Pinpoint the cell where the given text exists, returning its [X, Y] midpoint coordinate. 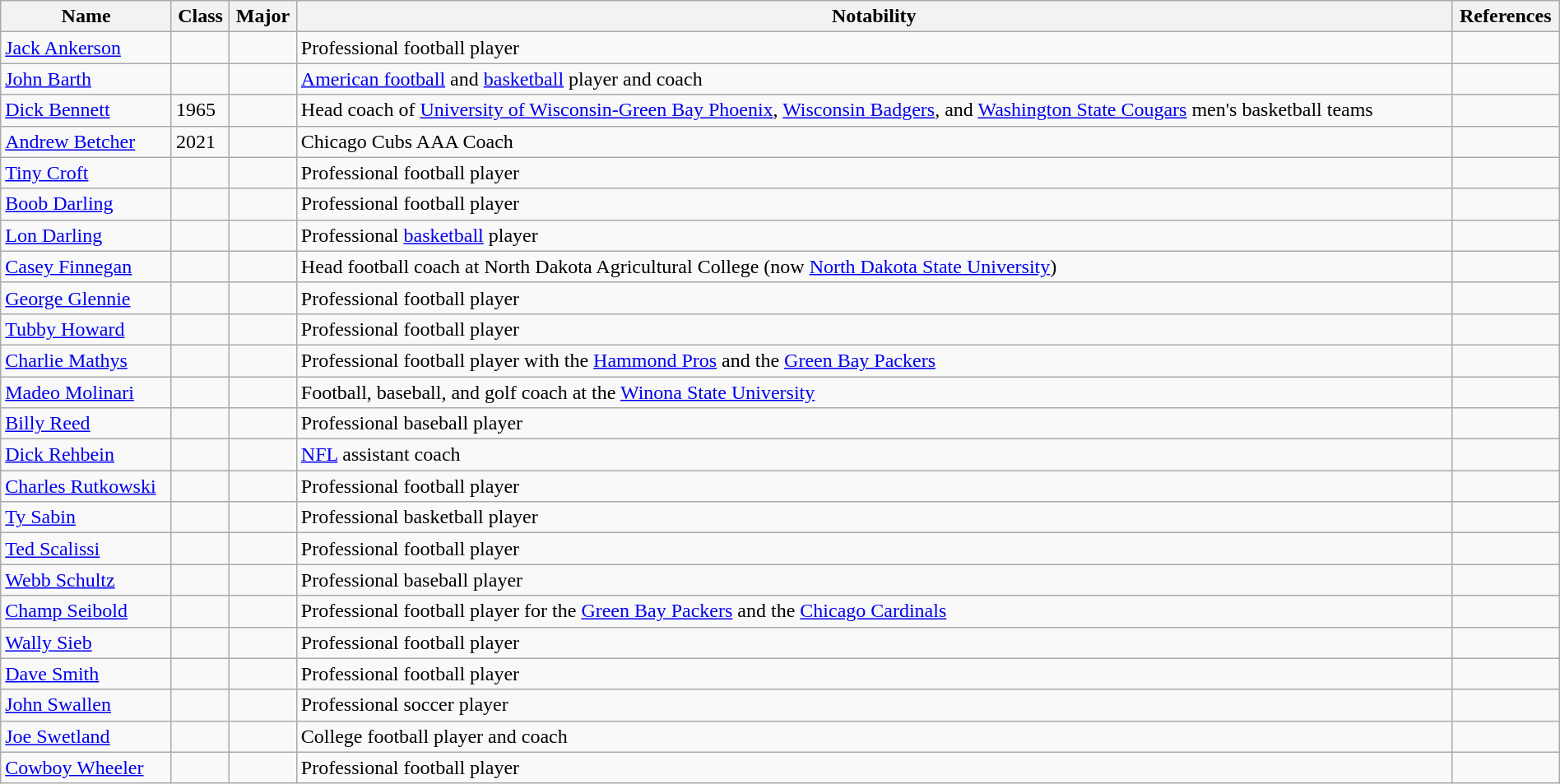
Charles Rutkowski [86, 486]
Tiny Croft [86, 173]
Head coach of University of Wisconsin-Green Bay Phoenix, Wisconsin Badgers, and Washington State Cougars men's basketball teams [874, 110]
Andrew Betcher [86, 141]
Chicago Cubs AAA Coach [874, 141]
Football, baseball, and golf coach at the Winona State University [874, 392]
Lon Darling [86, 235]
Boob Darling [86, 204]
Casey Finnegan [86, 267]
References [1506, 16]
Dick Rehbein [86, 455]
Major [263, 16]
NFL assistant coach [874, 455]
1965 [200, 110]
John Barth [86, 79]
Tubby Howard [86, 329]
Professional football player with the Hammond Pros and the Green Bay Packers [874, 360]
Professional football player for the Green Bay Packers and the Chicago Cardinals [874, 611]
Jack Ankerson [86, 48]
College football player and coach [874, 736]
Head football coach at North Dakota Agricultural College (now North Dakota State University) [874, 267]
Professional soccer player [874, 705]
Madeo Molinari [86, 392]
Wally Sieb [86, 643]
Notability [874, 16]
Name [86, 16]
Dave Smith [86, 674]
Billy Reed [86, 424]
Joe Swetland [86, 736]
Ty Sabin [86, 517]
Cowboy Wheeler [86, 768]
Champ Seibold [86, 611]
Webb Schultz [86, 580]
Charlie Mathys [86, 360]
John Swallen [86, 705]
Dick Bennett [86, 110]
Ted Scalissi [86, 549]
2021 [200, 141]
American football and basketball player and coach [874, 79]
George Glennie [86, 298]
Class [200, 16]
